Identify which cell holds the provided text, then report its (x, y) central coordinate. 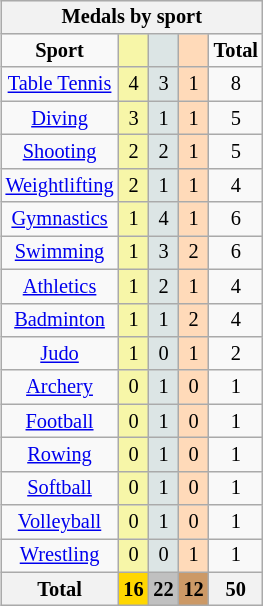
Wrestling (60, 556)
Softball (60, 488)
12 (194, 589)
Judo (60, 354)
8 (236, 84)
Badminton (60, 320)
22 (164, 589)
50 (236, 589)
Athletics (60, 286)
Table Tennis (60, 84)
Volleyball (60, 522)
Rowing (60, 455)
Weightlifting (60, 185)
16 (133, 589)
Medals by sport (132, 17)
Gymnastics (60, 219)
Sport (60, 51)
Football (60, 421)
Swimming (60, 253)
Archery (60, 387)
Diving (60, 118)
Shooting (60, 152)
